Search for the cell housing the specified text and yield its (x, y) center coordinate. 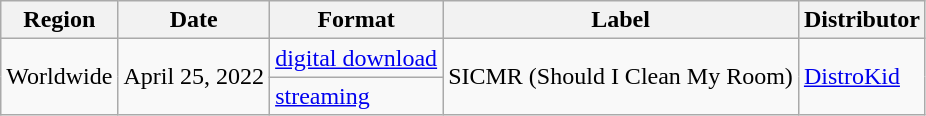
SICMR (Should I Clean My Room) (621, 77)
Date (194, 20)
April 25, 2022 (194, 77)
Format (356, 20)
DistroKid (862, 77)
Region (60, 20)
Distributor (862, 20)
Label (621, 20)
digital download (356, 58)
Worldwide (60, 77)
streaming (356, 96)
